Search for the cell housing the specified text and yield its [x, y] center coordinate. 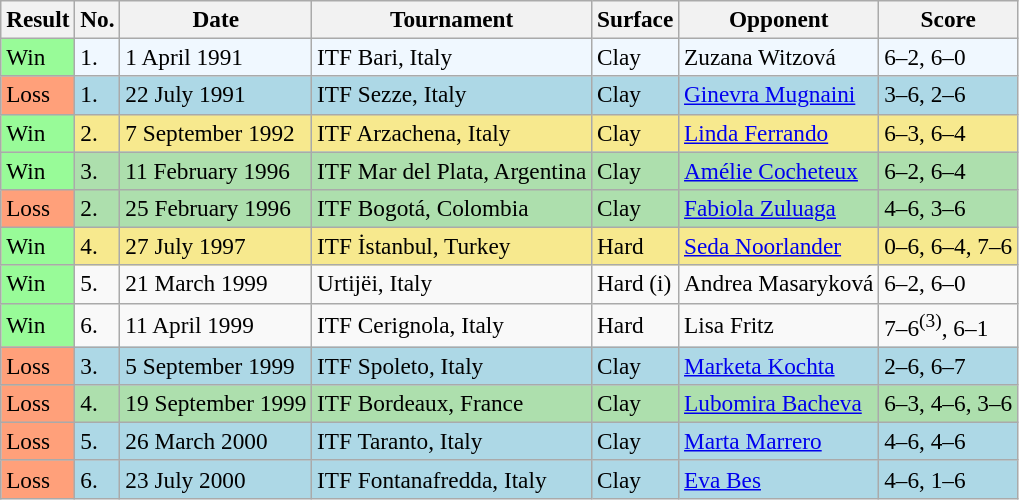
ITF Bari, Italy [452, 57]
1 April 1991 [216, 57]
26 March 2000 [216, 441]
ITF İstanbul, Turkey [452, 246]
Fabiola Zuluaga [779, 208]
6–2, 6–4 [948, 170]
11 April 1999 [216, 325]
Marketa Kochta [779, 366]
ITF Fontanafredda, Italy [452, 479]
No. [98, 19]
21 March 1999 [216, 284]
19 September 1999 [216, 403]
0–6, 6–4, 7–6 [948, 246]
Opponent [779, 19]
Zuzana Witzová [779, 57]
Lisa Fritz [779, 325]
22 July 1991 [216, 95]
Result [38, 19]
7 September 1992 [216, 133]
ITF Bordeaux, France [452, 403]
Score [948, 19]
ITF Bogotá, Colombia [452, 208]
11 February 1996 [216, 170]
Hard (i) [636, 284]
2–6, 6–7 [948, 366]
5 September 1999 [216, 366]
Seda Noorlander [779, 246]
25 February 1996 [216, 208]
ITF Taranto, Italy [452, 441]
6–3, 4–6, 3–6 [948, 403]
Surface [636, 19]
ITF Cerignola, Italy [452, 325]
ITF Mar del Plata, Argentina [452, 170]
ITF Arzachena, Italy [452, 133]
Andrea Masaryková [779, 284]
Lubomira Bacheva [779, 403]
Linda Ferrando [779, 133]
Amélie Cocheteux [779, 170]
23 July 2000 [216, 479]
Urtijëi, Italy [452, 284]
4–6, 3–6 [948, 208]
ITF Spoleto, Italy [452, 366]
7–6(3), 6–1 [948, 325]
Eva Bes [779, 479]
3–6, 2–6 [948, 95]
ITF Sezze, Italy [452, 95]
4–6, 1–6 [948, 479]
Date [216, 19]
27 July 1997 [216, 246]
Ginevra Mugnaini [779, 95]
Tournament [452, 19]
Marta Marrero [779, 441]
4–6, 4–6 [948, 441]
6–3, 6–4 [948, 133]
